Locate the cell with the specified text and output its (X, Y) center coordinate. 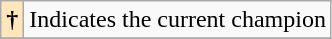
† (12, 20)
Indicates the current champion (178, 20)
